Extract the (X, Y) coordinate from the center of the cell holding the provided text.  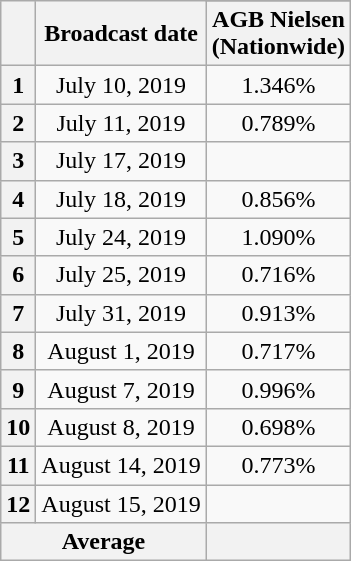
12 (18, 503)
2 (18, 123)
10 (18, 427)
July 24, 2019 (121, 237)
0.913% (278, 313)
5 (18, 237)
Average (104, 542)
0.789% (278, 123)
August 15, 2019 (121, 503)
0.716% (278, 275)
August 14, 2019 (121, 465)
0.698% (278, 427)
August 8, 2019 (121, 427)
0.856% (278, 199)
11 (18, 465)
1.090% (278, 237)
1 (18, 85)
8 (18, 351)
August 7, 2019 (121, 389)
3 (18, 161)
6 (18, 275)
AGB Nielsen(Nationwide) (278, 34)
9 (18, 389)
July 25, 2019 (121, 275)
July 10, 2019 (121, 85)
August 1, 2019 (121, 351)
July 18, 2019 (121, 199)
0.996% (278, 389)
Broadcast date (121, 34)
July 31, 2019 (121, 313)
7 (18, 313)
July 17, 2019 (121, 161)
0.717% (278, 351)
0.773% (278, 465)
4 (18, 199)
1.346% (278, 85)
July 11, 2019 (121, 123)
